Provide the (x, y) coordinate of the cell's center where the given text is located.  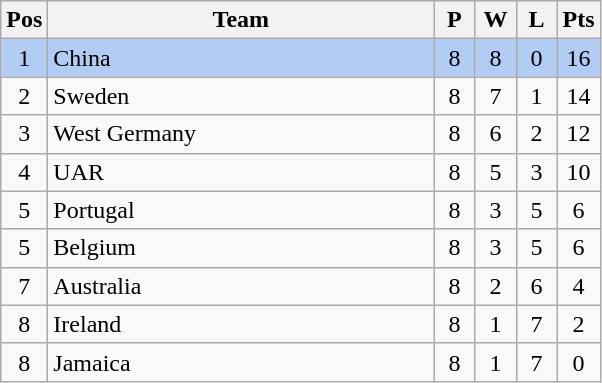
P (454, 20)
Belgium (241, 248)
Ireland (241, 324)
UAR (241, 172)
Team (241, 20)
China (241, 58)
14 (578, 96)
L (536, 20)
12 (578, 134)
10 (578, 172)
W (496, 20)
Jamaica (241, 362)
Pts (578, 20)
Portugal (241, 210)
West Germany (241, 134)
Pos (24, 20)
Australia (241, 286)
Sweden (241, 96)
16 (578, 58)
